For the text-containing cell, return its midpoint in [X, Y] coordinate format. 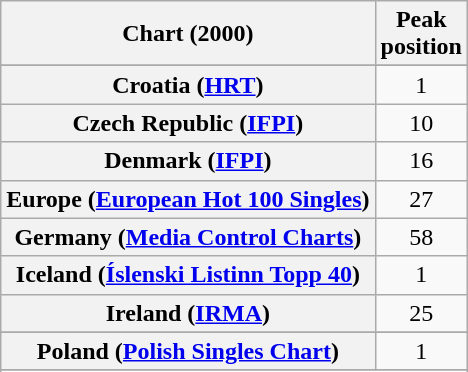
Poland (Polish Singles Chart) [188, 351]
Germany (Media Control Charts) [188, 237]
58 [421, 237]
Ireland (IRMA) [188, 313]
Croatia (HRT) [188, 85]
Peakposition [421, 34]
16 [421, 161]
27 [421, 199]
Czech Republic (IFPI) [188, 123]
Europe (European Hot 100 Singles) [188, 199]
Denmark (IFPI) [188, 161]
10 [421, 123]
25 [421, 313]
Chart (2000) [188, 34]
Iceland (Íslenski Listinn Topp 40) [188, 275]
